Pinpoint the cell where the given text exists, returning its [x, y] midpoint coordinate. 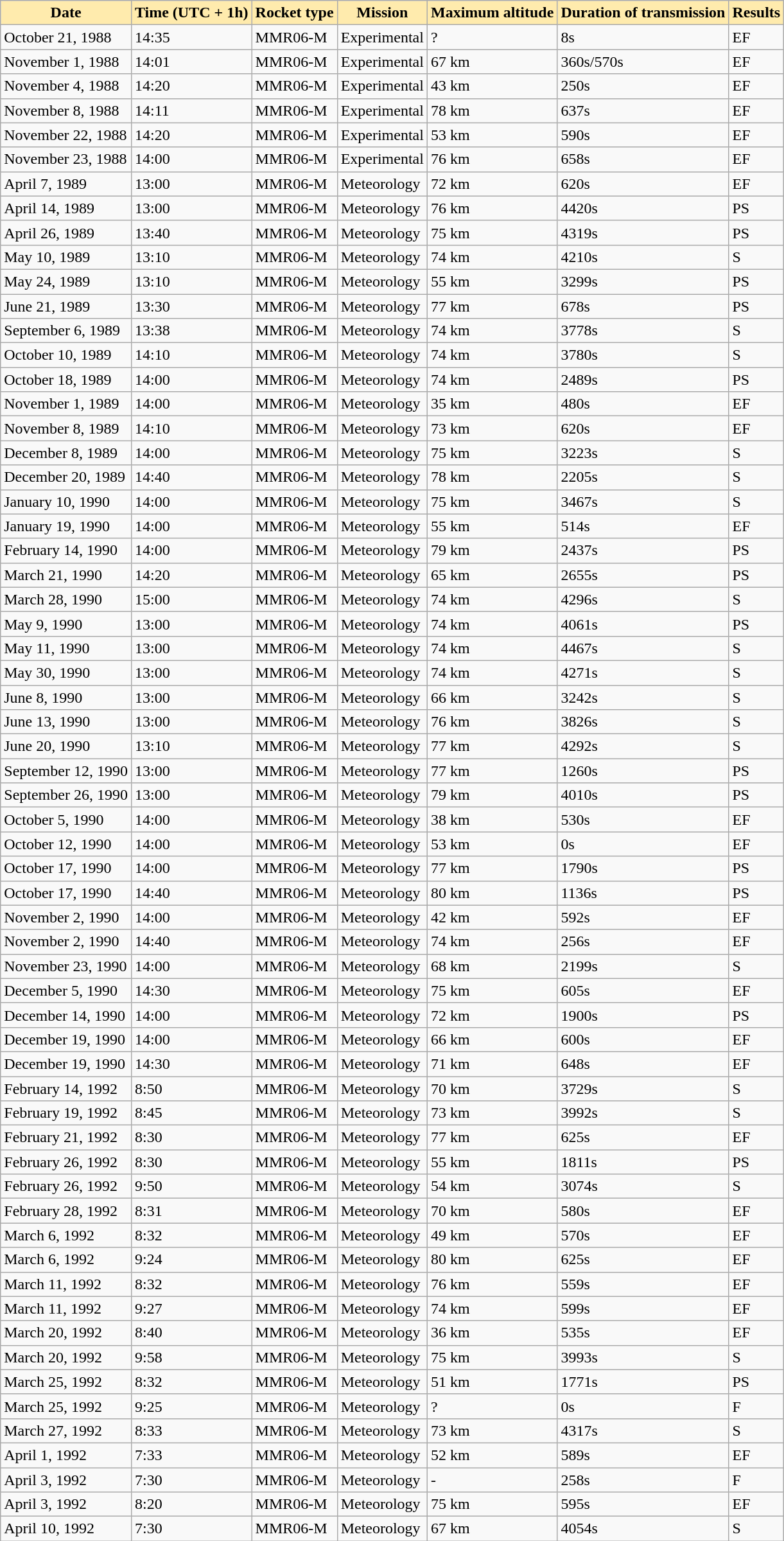
256s [643, 942]
648s [643, 1064]
June 13, 1990 [66, 722]
October 21, 1988 [66, 37]
535s [643, 1333]
54 km [492, 1186]
March 21, 1990 [66, 575]
May 10, 1989 [66, 257]
December 5, 1990 [66, 991]
June 21, 1989 [66, 306]
September 6, 1989 [66, 331]
637s [643, 110]
3223s [643, 453]
559s [643, 1284]
April 1, 1992 [66, 1455]
9:27 [191, 1308]
65 km [492, 575]
November 22, 1988 [66, 135]
49 km [492, 1235]
November 8, 1988 [66, 110]
November 1, 1988 [66, 62]
2437s [643, 550]
2205s [643, 477]
52 km [492, 1455]
595s [643, 1504]
3242s [643, 697]
14:11 [191, 110]
Rocket type [294, 13]
4292s [643, 746]
1136s [643, 893]
October 5, 1990 [66, 820]
November 4, 1988 [66, 86]
December 20, 1989 [66, 477]
May 24, 1989 [66, 281]
April 14, 1989 [66, 208]
68 km [492, 966]
November 1, 1989 [66, 404]
3826s [643, 722]
15:00 [191, 599]
8s [643, 37]
658s [643, 159]
590s [643, 135]
November 23, 1988 [66, 159]
April 26, 1989 [66, 233]
71 km [492, 1064]
3778s [643, 331]
February 21, 1992 [66, 1138]
600s [643, 1039]
258s [643, 1479]
Results [756, 13]
4054s [643, 1529]
580s [643, 1211]
3993s [643, 1357]
May 9, 1990 [66, 624]
8:33 [191, 1431]
November 8, 1989 [66, 428]
October 12, 1990 [66, 844]
3729s [643, 1089]
December 14, 1990 [66, 1015]
March 28, 1990 [66, 599]
13:40 [191, 233]
2489s [643, 380]
4296s [643, 599]
2199s [643, 966]
605s [643, 991]
42 km [492, 917]
4420s [643, 208]
9:24 [191, 1260]
June 20, 1990 [66, 746]
4319s [643, 233]
8:50 [191, 1089]
4271s [643, 673]
November 23, 1990 [66, 966]
3299s [643, 281]
3992s [643, 1113]
678s [643, 306]
4467s [643, 648]
Duration of transmission [643, 13]
May 30, 1990 [66, 673]
360s/570s [643, 62]
1260s [643, 771]
599s [643, 1308]
13:38 [191, 331]
36 km [492, 1333]
4317s [643, 1431]
1811s [643, 1162]
January 10, 1990 [66, 502]
January 19, 1990 [66, 526]
9:50 [191, 1186]
480s [643, 404]
September 12, 1990 [66, 771]
Mission [382, 13]
8:45 [191, 1113]
Date [66, 13]
51 km [492, 1382]
570s [643, 1235]
8:31 [191, 1211]
March 27, 1992 [66, 1431]
April 7, 1989 [66, 184]
February 19, 1992 [66, 1113]
September 26, 1990 [66, 795]
Maximum altitude [492, 13]
9:25 [191, 1406]
1790s [643, 868]
1771s [643, 1382]
February 14, 1992 [66, 1089]
38 km [492, 820]
1900s [643, 1015]
35 km [492, 404]
14:01 [191, 62]
February 14, 1990 [66, 550]
4010s [643, 795]
3074s [643, 1186]
589s [643, 1455]
514s [643, 526]
43 km [492, 86]
14:35 [191, 37]
4061s [643, 624]
May 11, 1990 [66, 648]
February 28, 1992 [66, 1211]
Time (UTC + 1h) [191, 13]
4210s [643, 257]
3780s [643, 355]
250s [643, 86]
December 8, 1989 [66, 453]
April 10, 1992 [66, 1529]
8:40 [191, 1333]
3467s [643, 502]
8:20 [191, 1504]
13:30 [191, 306]
2655s [643, 575]
9:58 [191, 1357]
June 8, 1990 [66, 697]
October 10, 1989 [66, 355]
7:33 [191, 1455]
- [492, 1479]
530s [643, 820]
592s [643, 917]
October 18, 1989 [66, 380]
